Return (X, Y) of the center of cell containing provided text 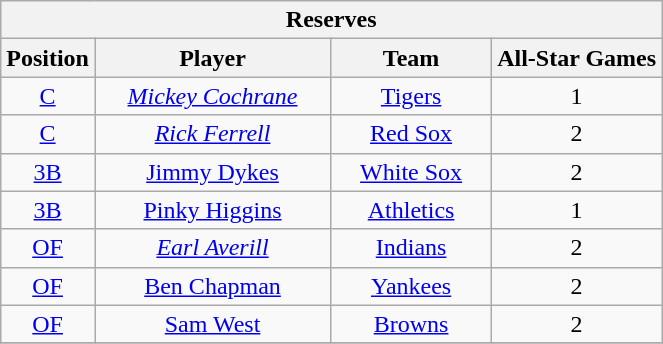
Athletics (412, 210)
Team (412, 58)
Player (212, 58)
Yankees (412, 286)
Earl Averill (212, 248)
Rick Ferrell (212, 134)
Reserves (332, 20)
Ben Chapman (212, 286)
Sam West (212, 324)
All-Star Games (577, 58)
Jimmy Dykes (212, 172)
Mickey Cochrane (212, 96)
Tigers (412, 96)
Pinky Higgins (212, 210)
Red Sox (412, 134)
Browns (412, 324)
Position (48, 58)
White Sox (412, 172)
Indians (412, 248)
